Output the (X, Y) coordinate of the center of the cell containing the given text.  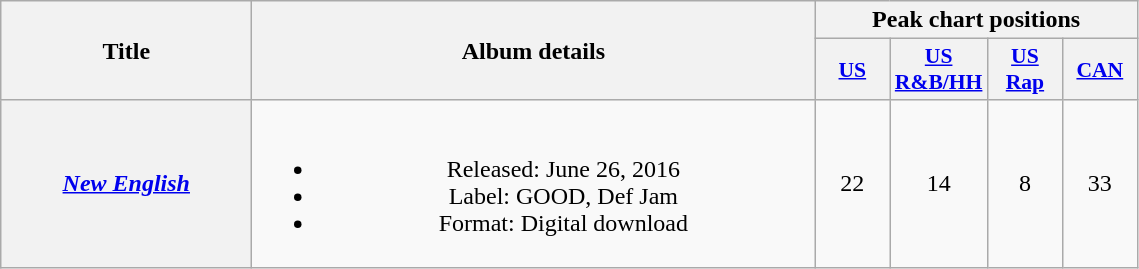
US (852, 70)
22 (852, 184)
CAN (1100, 70)
Album details (534, 50)
Title (126, 50)
33 (1100, 184)
Peak chart positions (976, 20)
14 (939, 184)
New English (126, 184)
8 (1024, 184)
Released: June 26, 2016Label: GOOD, Def JamFormat: Digital download (534, 184)
USRap (1024, 70)
USR&B/HH (939, 70)
